From the cell containing the given text, extract its center point as (x, y) coordinate. 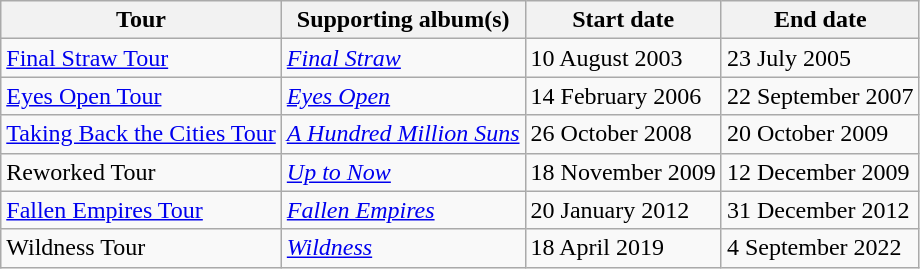
22 September 2007 (820, 96)
20 January 2012 (623, 210)
18 November 2009 (623, 172)
A Hundred Million Suns (403, 134)
Tour (142, 20)
End date (820, 20)
Taking Back the Cities Tour (142, 134)
Eyes Open (403, 96)
12 December 2009 (820, 172)
10 August 2003 (623, 58)
Fallen Empires Tour (142, 210)
31 December 2012 (820, 210)
Reworked Tour (142, 172)
Final Straw Tour (142, 58)
4 September 2022 (820, 248)
Eyes Open Tour (142, 96)
14 February 2006 (623, 96)
23 July 2005 (820, 58)
Fallen Empires (403, 210)
Final Straw (403, 58)
20 October 2009 (820, 134)
Start date (623, 20)
Supporting album(s) (403, 20)
Wildness (403, 248)
26 October 2008 (623, 134)
Wildness Tour (142, 248)
18 April 2019 (623, 248)
Up to Now (403, 172)
